Pinpoint the cell where the given text exists, returning its [X, Y] midpoint coordinate. 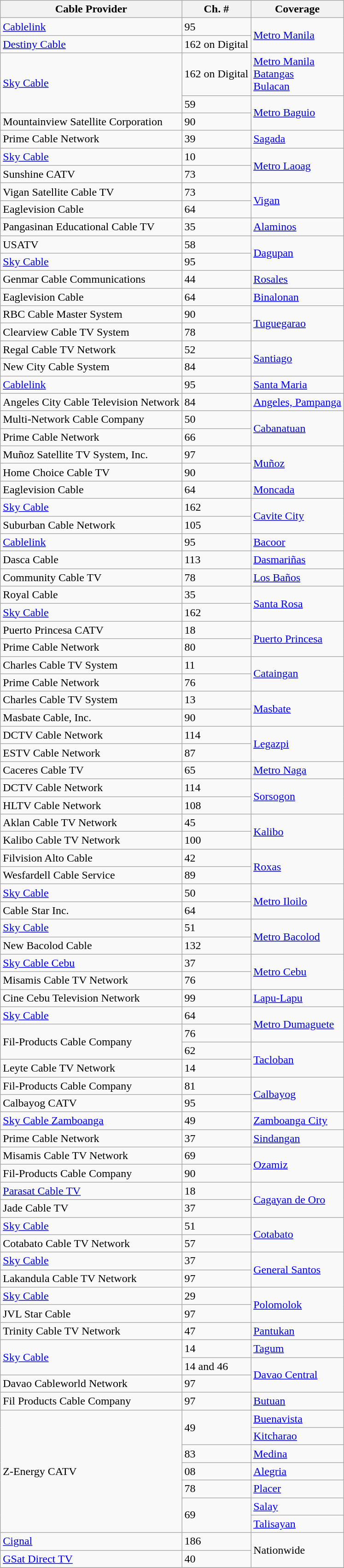
Dasca Cable [91, 560]
62 [216, 1050]
100 [216, 840]
57 [216, 1243]
Ch. # [216, 9]
58 [216, 245]
Tagum [297, 1348]
GSat Direct TV [91, 1559]
Cagayan de Oro [297, 1200]
RBC Cable Master System [91, 315]
40 [216, 1559]
Pangasinan Educational Cable TV [91, 227]
Metro ManilaBatangasBulacan [297, 74]
08 [216, 1471]
JVL Star Cable [91, 1313]
USATV [91, 245]
Lapu-Lapu [297, 998]
Home Choice Cable TV [91, 472]
Genmar Cable Communications [91, 280]
Roxas [297, 867]
99 [216, 998]
87 [216, 752]
Kalibo [297, 832]
Filvision Alto Cable [91, 858]
Buenavista [297, 1419]
Masbate [297, 709]
Los Baños [297, 577]
Z-Energy CATV [91, 1471]
Kalibo Cable TV Network [91, 840]
Metro Baguio [297, 113]
Nationwide [297, 1550]
Clearview Cable TV System [91, 332]
113 [216, 560]
Pantukan [297, 1331]
Dasmariñas [297, 560]
11 [216, 665]
132 [216, 945]
Metro Cebu [297, 972]
Davao Central [297, 1375]
Sky Cable Zamboanga [91, 1121]
New City Cable System [91, 367]
Wesfardell Cable Service [91, 875]
Destiny Cable [91, 44]
Calbayog [297, 1094]
45 [216, 823]
Angeles, Pampanga [297, 402]
General Santos [297, 1270]
Alaminos [297, 227]
Binalonan [297, 297]
44 [216, 280]
10 [216, 157]
Cavite City [297, 516]
Fil Products Cable Company [91, 1401]
66 [216, 437]
Coverage [297, 9]
Trinity Cable TV Network [91, 1331]
Royal Cable [91, 595]
65 [216, 770]
Placer [297, 1489]
Metro Bacolod [297, 937]
Sagada [297, 139]
HLTV Cable Network [91, 805]
89 [216, 875]
Masbate Cable, Inc. [91, 717]
Cable Star Inc. [91, 910]
Multi-Network Cable Company [91, 420]
Caceres Cable TV [91, 770]
Sindangan [297, 1138]
105 [216, 525]
Cignal [91, 1541]
Bacoor [297, 542]
Polomolok [297, 1305]
Vigan Satellite Cable TV [91, 192]
Cataingan [297, 674]
47 [216, 1331]
Cabanatuan [297, 428]
108 [216, 805]
Lakandula Cable TV Network [91, 1278]
Jade Cable TV [91, 1208]
186 [216, 1541]
ESTV Cable Network [91, 752]
Medina [297, 1454]
42 [216, 858]
Cotabato Cable TV Network [91, 1243]
Metro Iloilo [297, 902]
Santiago [297, 358]
Puerto Princesa [297, 639]
14 and 46 [216, 1366]
Angeles City Cable Television Network [91, 402]
Vigan [297, 200]
80 [216, 647]
83 [216, 1454]
Kitcharao [297, 1436]
Cotabato [297, 1235]
Rosales [297, 280]
Moncada [297, 490]
Calbayog CATV [91, 1103]
Metro Manila [297, 35]
Suburban Cable Network [91, 525]
Sorsogon [297, 796]
Muñoz [297, 463]
Butuan [297, 1401]
Aklan Cable TV Network [91, 823]
Cable Provider [91, 9]
Metro Naga [297, 770]
Community Cable TV [91, 577]
Santa Maria [297, 385]
Dagupan [297, 253]
Sky Cable Cebu [91, 963]
Mountainview Satellite Corporation [91, 122]
Zamboanga City [297, 1121]
Davao Cableworld Network [91, 1384]
Salay [297, 1506]
Tuguegarao [297, 323]
Metro Laoag [297, 165]
Legazpi [297, 744]
Puerto Princesa CATV [91, 630]
39 [216, 139]
Cine Cebu Television Network [91, 998]
59 [216, 104]
Ozamiz [297, 1165]
New Bacolod Cable [91, 945]
Regal Cable TV Network [91, 350]
Metro Dumaguete [297, 1024]
Alegria [297, 1471]
Talisayan [297, 1524]
29 [216, 1296]
52 [216, 350]
Tacloban [297, 1059]
Sunshine CATV [91, 174]
Santa Rosa [297, 604]
13 [216, 700]
Parasat Cable TV [91, 1191]
Leyte Cable TV Network [91, 1068]
81 [216, 1085]
Muñoz Satellite TV System, Inc. [91, 455]
